Scan for the cell matching the given text and deliver its (X, Y) coordinate at center. 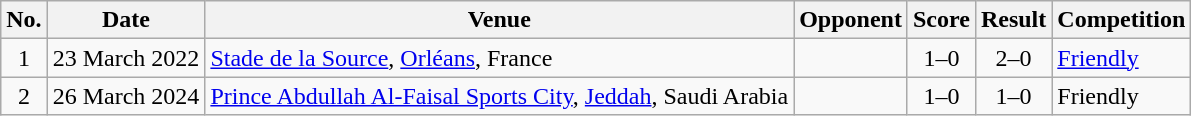
Score (941, 20)
2 (24, 96)
23 March 2022 (126, 58)
Date (126, 20)
Competition (1122, 20)
2–0 (1013, 58)
1 (24, 58)
Prince Abdullah Al-Faisal Sports City, Jeddah, Saudi Arabia (500, 96)
No. (24, 20)
Venue (500, 20)
Stade de la Source, Orléans, France (500, 58)
Opponent (851, 20)
Result (1013, 20)
26 March 2024 (126, 96)
